Scan for the cell matching the given text and deliver its [X, Y] coordinate at center. 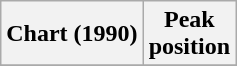
Peakposition [189, 34]
Chart (1990) [72, 34]
